Pinpoint the cell where the given text exists, returning its [x, y] midpoint coordinate. 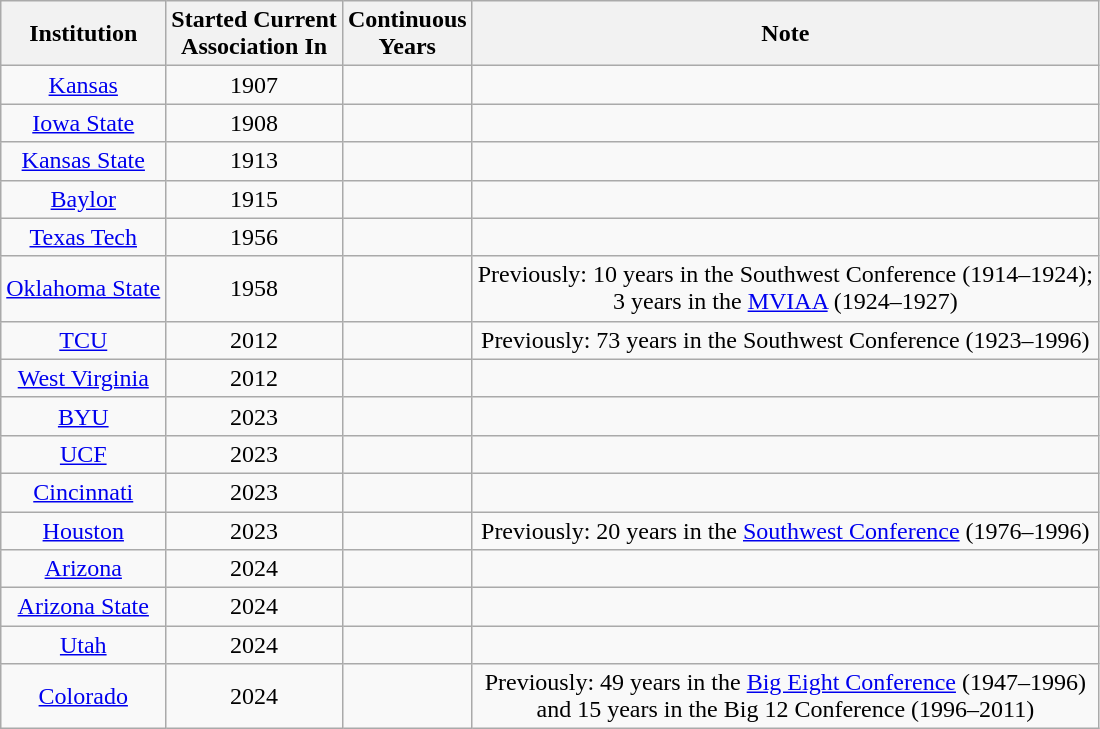
Arizona [84, 569]
1907 [254, 85]
Note [785, 34]
West Virginia [84, 378]
1913 [254, 161]
TCU [84, 340]
Previously: 49 years in the Big Eight Conference (1947–1996)and 15 years in the Big 12 Conference (1996–2011) [785, 696]
1915 [254, 199]
UCF [84, 454]
BYU [84, 416]
1956 [254, 237]
1958 [254, 288]
Institution [84, 34]
Kansas [84, 85]
Cincinnati [84, 492]
Kansas State [84, 161]
Arizona State [84, 607]
Iowa State [84, 123]
Previously: 10 years in the Southwest Conference (1914–1924);3 years in the MVIAA (1924–1927) [785, 288]
Colorado [84, 696]
ContinuousYears [407, 34]
Utah [84, 645]
Started CurrentAssociation In [254, 34]
Previously: 73 years in the Southwest Conference (1923–1996) [785, 340]
Texas Tech [84, 237]
Baylor [84, 199]
1908 [254, 123]
Previously: 20 years in the Southwest Conference (1976–1996) [785, 531]
Houston [84, 531]
Oklahoma State [84, 288]
